Return [X, Y] of the center of cell containing provided text 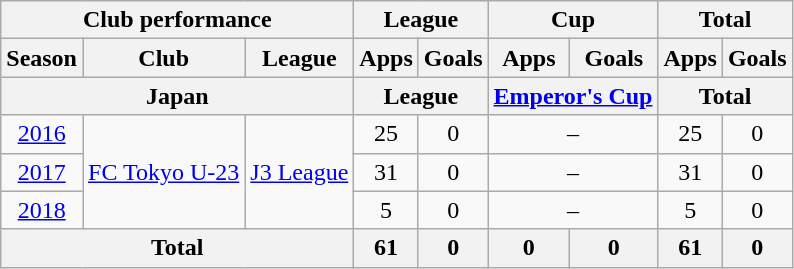
Club [163, 58]
2018 [42, 210]
Club performance [178, 20]
Cup [573, 20]
2017 [42, 172]
2016 [42, 134]
Japan [178, 96]
FC Tokyo U-23 [163, 172]
Season [42, 58]
J3 League [300, 172]
Emperor's Cup [573, 96]
